Identify which cell holds the provided text, then report its [x, y] central coordinate. 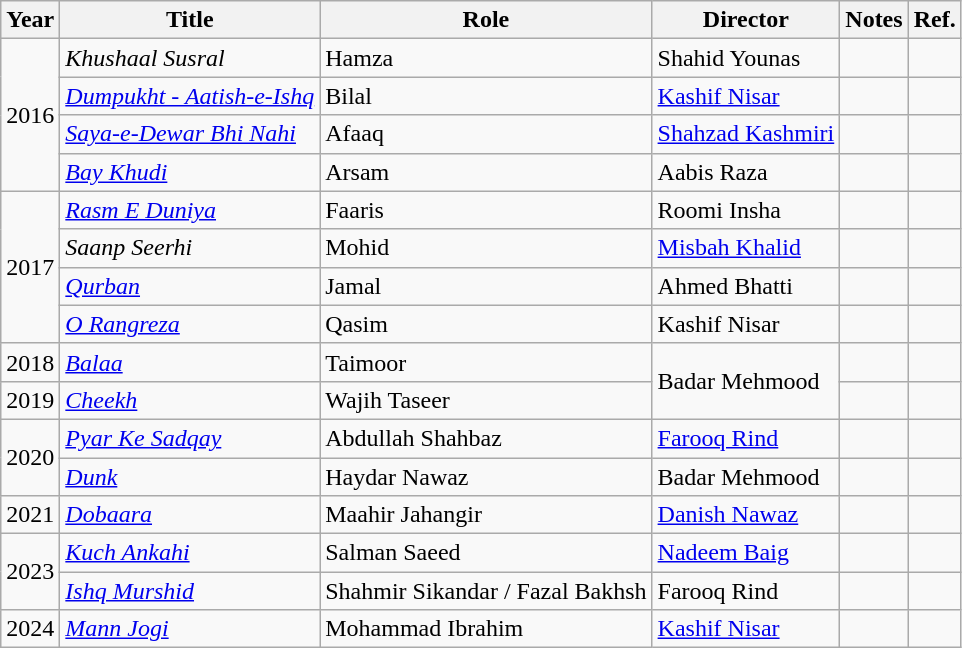
Salman Saeed [486, 553]
Role [486, 20]
2018 [30, 362]
2021 [30, 515]
Hamza [486, 58]
Shahid Younas [746, 58]
Roomi Insha [746, 210]
Nadeem Baig [746, 553]
Dobaara [190, 515]
Ishq Murshid [190, 591]
Balaa [190, 362]
Shahzad Kashmiri [746, 134]
Aabis Raza [746, 172]
Abdullah Shahbaz [486, 438]
2016 [30, 115]
Mohid [486, 248]
2023 [30, 572]
Dumpukht - Aatish-e-Ishq [190, 96]
2020 [30, 457]
Dunk [190, 477]
Haydar Nawaz [486, 477]
Notes [874, 20]
O Rangreza [190, 324]
Rasm E Duniya [190, 210]
Khushaal Susral [190, 58]
Afaaq [486, 134]
Wajih Taseer [486, 400]
Taimoor [486, 362]
Arsam [486, 172]
Pyar Ke Sadqay [190, 438]
Shahmir Sikandar / Fazal Bakhsh [486, 591]
Kuch Ankahi [190, 553]
Mann Jogi [190, 629]
Cheekh [190, 400]
Faaris [486, 210]
2024 [30, 629]
Jamal [486, 286]
Danish Nawaz [746, 515]
Misbah Khalid [746, 248]
Bay Khudi [190, 172]
2017 [30, 267]
Maahir Jahangir [486, 515]
Saanp Seerhi [190, 248]
Director [746, 20]
Year [30, 20]
Title [190, 20]
Ahmed Bhatti [746, 286]
Ref. [934, 20]
Bilal [486, 96]
2019 [30, 400]
Mohammad Ibrahim [486, 629]
Qurban [190, 286]
Qasim [486, 324]
Saya-e-Dewar Bhi Nahi [190, 134]
